Capture the cell that displays the provided text and extract its [X, Y] central coordinate. 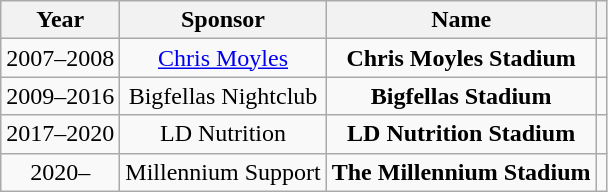
LD Nutrition [223, 134]
2007–2008 [60, 58]
LD Nutrition Stadium [461, 134]
2009–2016 [60, 96]
Sponsor [223, 20]
Bigfellas Stadium [461, 96]
2017–2020 [60, 134]
The Millennium Stadium [461, 172]
Bigfellas Nightclub [223, 96]
Chris Moyles Stadium [461, 58]
Year [60, 20]
Name [461, 20]
2020– [60, 172]
Millennium Support [223, 172]
Chris Moyles [223, 58]
